Provide the (x, y) coordinate of the cell's center where the given text is located.  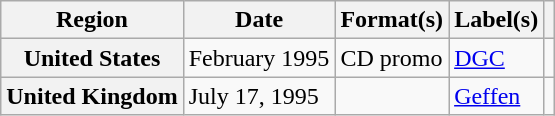
Label(s) (496, 20)
Region (92, 20)
Format(s) (392, 20)
Date (259, 20)
CD promo (392, 58)
DGC (496, 58)
Geffen (496, 96)
United Kingdom (92, 96)
July 17, 1995 (259, 96)
United States (92, 58)
February 1995 (259, 58)
